Pinpoint the cell where the given text exists, returning its (X, Y) midpoint coordinate. 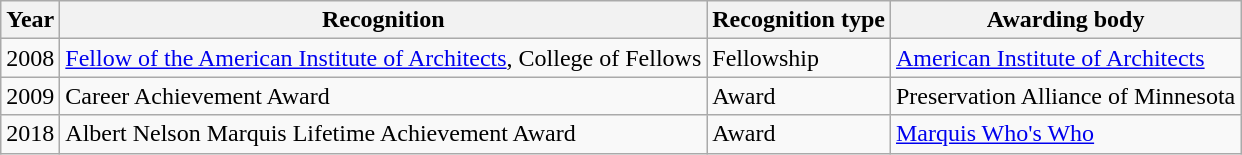
Marquis Who's Who (1065, 134)
Fellowship (799, 58)
Career Achievement Award (384, 96)
Preservation Alliance of Minnesota (1065, 96)
Recognition type (799, 20)
Year (30, 20)
Albert Nelson Marquis Lifetime Achievement Award (384, 134)
2008 (30, 58)
2018 (30, 134)
American Institute of Architects (1065, 58)
Fellow of the American Institute of Architects, College of Fellows (384, 58)
Recognition (384, 20)
Awarding body (1065, 20)
2009 (30, 96)
